Search for the cell housing the specified text and yield its (X, Y) center coordinate. 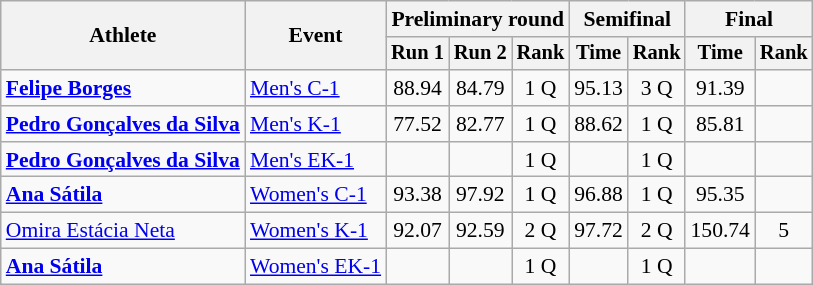
3 Q (657, 88)
82.77 (480, 124)
95.13 (598, 88)
97.92 (480, 195)
91.39 (720, 88)
Athlete (123, 36)
88.94 (418, 88)
95.35 (720, 195)
Omira Estácia Neta (123, 231)
Preliminary round (478, 19)
5 (784, 231)
84.79 (480, 88)
92.07 (418, 231)
Event (316, 36)
93.38 (418, 195)
Run 2 (480, 54)
Women's C-1 (316, 195)
150.74 (720, 231)
96.88 (598, 195)
77.52 (418, 124)
Final (748, 19)
Felipe Borges (123, 88)
97.72 (598, 231)
Semifinal (627, 19)
Run 1 (418, 54)
85.81 (720, 124)
Men's EK-1 (316, 160)
88.62 (598, 124)
92.59 (480, 231)
Men's C-1 (316, 88)
Women's K-1 (316, 231)
Men's K-1 (316, 124)
Women's EK-1 (316, 267)
